Return [x, y] of the center of cell containing provided text 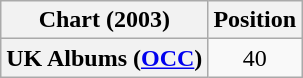
Chart (2003) [104, 20]
Position [255, 20]
UK Albums (OCC) [104, 58]
40 [255, 58]
